For the text-containing cell, return its midpoint in (x, y) coordinate format. 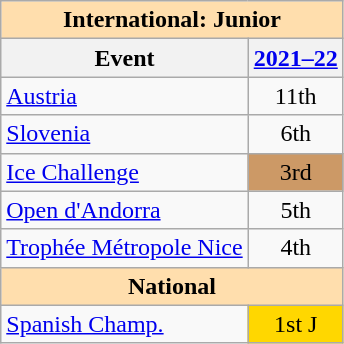
6th (296, 134)
Austria (124, 96)
Open d'Andorra (124, 210)
11th (296, 96)
Ice Challenge (124, 172)
1st J (296, 324)
Event (124, 58)
Spanish Champ. (124, 324)
Trophée Métropole Nice (124, 248)
International: Junior (172, 20)
Slovenia (124, 134)
2021–22 (296, 58)
4th (296, 248)
5th (296, 210)
3rd (296, 172)
National (172, 286)
